Determine the (X, Y) coordinate at the center of the cell enclosing the given text.  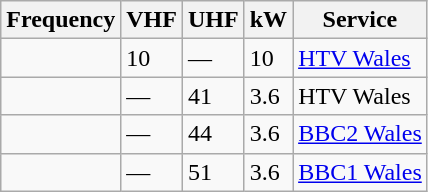
VHF (152, 20)
kW (268, 20)
41 (213, 96)
BBC2 Wales (360, 134)
BBC1 Wales (360, 172)
UHF (213, 20)
Frequency (61, 20)
44 (213, 134)
Service (360, 20)
51 (213, 172)
